Identify which cell holds the provided text, then report its [x, y] central coordinate. 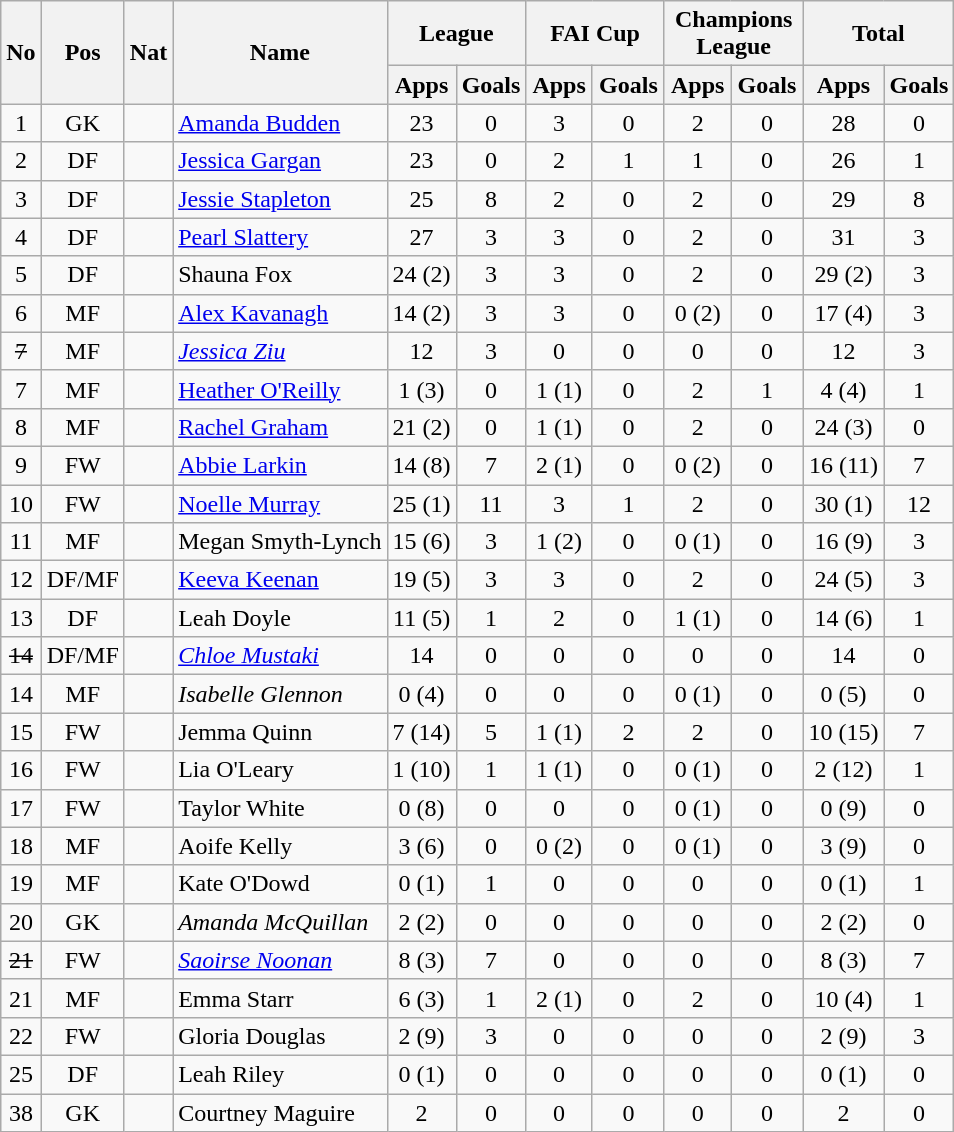
38 [21, 1113]
Total [878, 34]
6 [21, 313]
6 (3) [422, 998]
19 [21, 884]
3 (9) [844, 846]
Champions League [734, 34]
Keeva Keenan [280, 580]
16 (9) [844, 542]
1 (10) [422, 770]
Aoife Kelly [280, 846]
24 (3) [844, 427]
Abbie Larkin [280, 465]
9 [21, 465]
29 (2) [844, 275]
29 [844, 199]
Rachel Graham [280, 427]
FAI Cup [596, 34]
13 [21, 618]
15 [21, 732]
Saoirse Noonan [280, 960]
16 (11) [844, 465]
Jessie Stapleton [280, 199]
Name [280, 52]
3 (6) [422, 846]
7 (14) [422, 732]
Nat [148, 52]
25 (1) [422, 503]
20 [21, 922]
10 (4) [844, 998]
1 (2) [560, 542]
11 (5) [422, 618]
17 (4) [844, 313]
10 [21, 503]
1 (3) [422, 389]
22 [21, 1036]
24 (5) [844, 580]
2 (12) [844, 770]
Leah Riley [280, 1074]
27 [422, 237]
Kate O'Dowd [280, 884]
21 (2) [422, 427]
Courtney Maguire [280, 1113]
14 (2) [422, 313]
Jessica Ziu [280, 351]
26 [844, 161]
Taylor White [280, 808]
14 (8) [422, 465]
16 [21, 770]
15 (6) [422, 542]
League [456, 34]
30 (1) [844, 503]
Chloe Mustaki [280, 656]
14 (6) [844, 618]
Jessica Gargan [280, 161]
0 (4) [422, 694]
Heather O'Reilly [280, 389]
Megan Smyth-Lynch [280, 542]
18 [21, 846]
0 (8) [422, 808]
Isabelle Glennon [280, 694]
28 [844, 123]
4 [21, 237]
0 (5) [844, 694]
Shauna Fox [280, 275]
24 (2) [422, 275]
Amanda Budden [280, 123]
31 [844, 237]
Alex Kavanagh [280, 313]
Amanda McQuillan [280, 922]
Pos [82, 52]
No [21, 52]
0 (9) [844, 808]
4 (4) [844, 389]
Leah Doyle [280, 618]
Jemma Quinn [280, 732]
10 (15) [844, 732]
17 [21, 808]
Emma Starr [280, 998]
Pearl Slattery [280, 237]
Lia O'Leary [280, 770]
Gloria Douglas [280, 1036]
Noelle Murray [280, 503]
19 (5) [422, 580]
